Capture the cell that displays the provided text and extract its [X, Y] central coordinate. 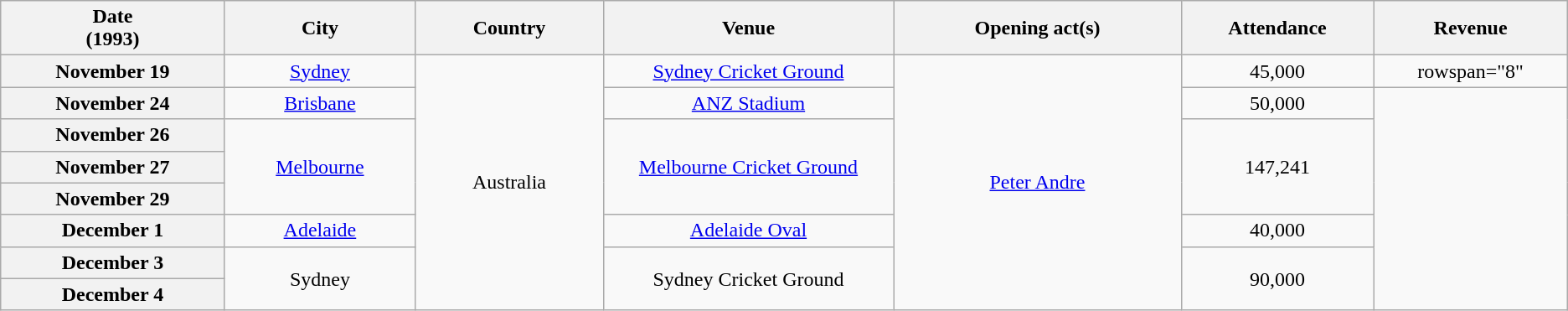
50,000 [1277, 103]
Adelaide Oval [748, 231]
November 27 [112, 167]
November 26 [112, 135]
ANZ Stadium [748, 103]
Country [509, 29]
rowspan="8" [1471, 71]
December 1 [112, 231]
147,241 [1277, 167]
Australia [509, 183]
City [320, 29]
Brisbane [320, 103]
Venue [748, 29]
November 29 [112, 199]
December 4 [112, 294]
November 24 [112, 103]
Melbourne Cricket Ground [748, 167]
Peter Andre [1037, 183]
Melbourne [320, 167]
Opening act(s) [1037, 29]
40,000 [1277, 231]
Date(1993) [112, 29]
November 19 [112, 71]
Revenue [1471, 29]
45,000 [1277, 71]
Attendance [1277, 29]
Adelaide [320, 231]
December 3 [112, 262]
90,000 [1277, 278]
